Output the (X, Y) coordinate of the center of the cell containing the given text.  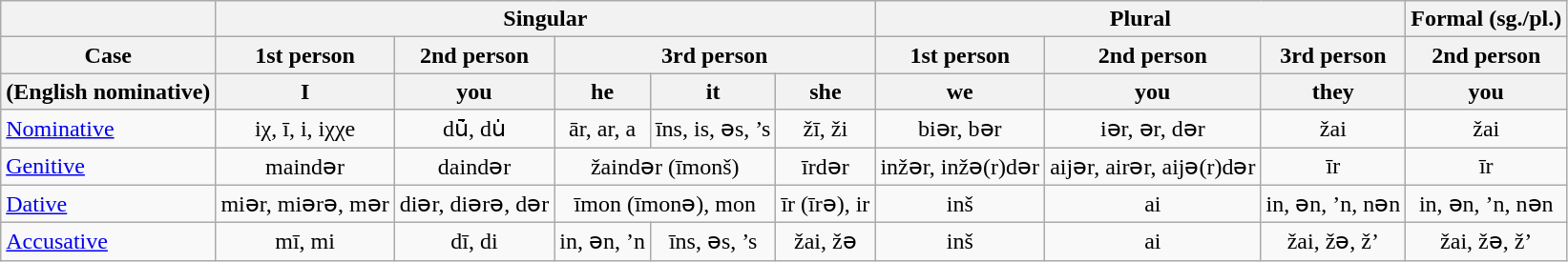
daindər (473, 166)
Formal (sg./pl.) (1487, 19)
Nominative (109, 129)
dī, di (473, 242)
miər, miərə, mər (305, 204)
they (1333, 91)
žī, ži (826, 129)
īns, əs, ’s (712, 242)
he (603, 91)
Genitive (109, 166)
dū̇, du̇ (473, 129)
(English nominative) (109, 91)
žaindər (īmonš) (665, 166)
īmon (īmonə), mon (665, 204)
Dative (109, 204)
Accusative (109, 242)
Singular (546, 19)
iər, ər, dər (1153, 129)
in, ən, ’n (603, 242)
Plural (1140, 19)
Case (109, 55)
īns, is, əs, ’s (712, 129)
žai, žə (826, 242)
iχ, ī, i, iχχe (305, 129)
she (826, 91)
biər, bər (960, 129)
īrdər (826, 166)
it (712, 91)
ār, ar, a (603, 129)
aijər, airər, aijə(r)dər (1153, 166)
I (305, 91)
diər, diərə, dər (473, 204)
maindər (305, 166)
inžər, inžə(r)dər (960, 166)
we (960, 91)
īr (īrə), ir (826, 204)
mī, mi (305, 242)
